Identify which cell holds the provided text, then report its [x, y] central coordinate. 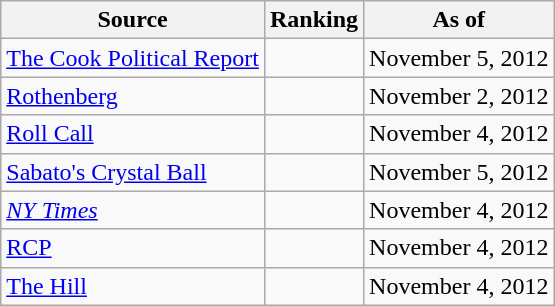
November 2, 2012 [459, 96]
Source [133, 20]
Rothenberg [133, 96]
Roll Call [133, 134]
NY Times [133, 210]
Sabato's Crystal Ball [133, 172]
The Cook Political Report [133, 58]
Ranking [314, 20]
As of [459, 20]
The Hill [133, 286]
RCP [133, 248]
